Determine the (X, Y) coordinate at the center of the cell enclosing the given text.  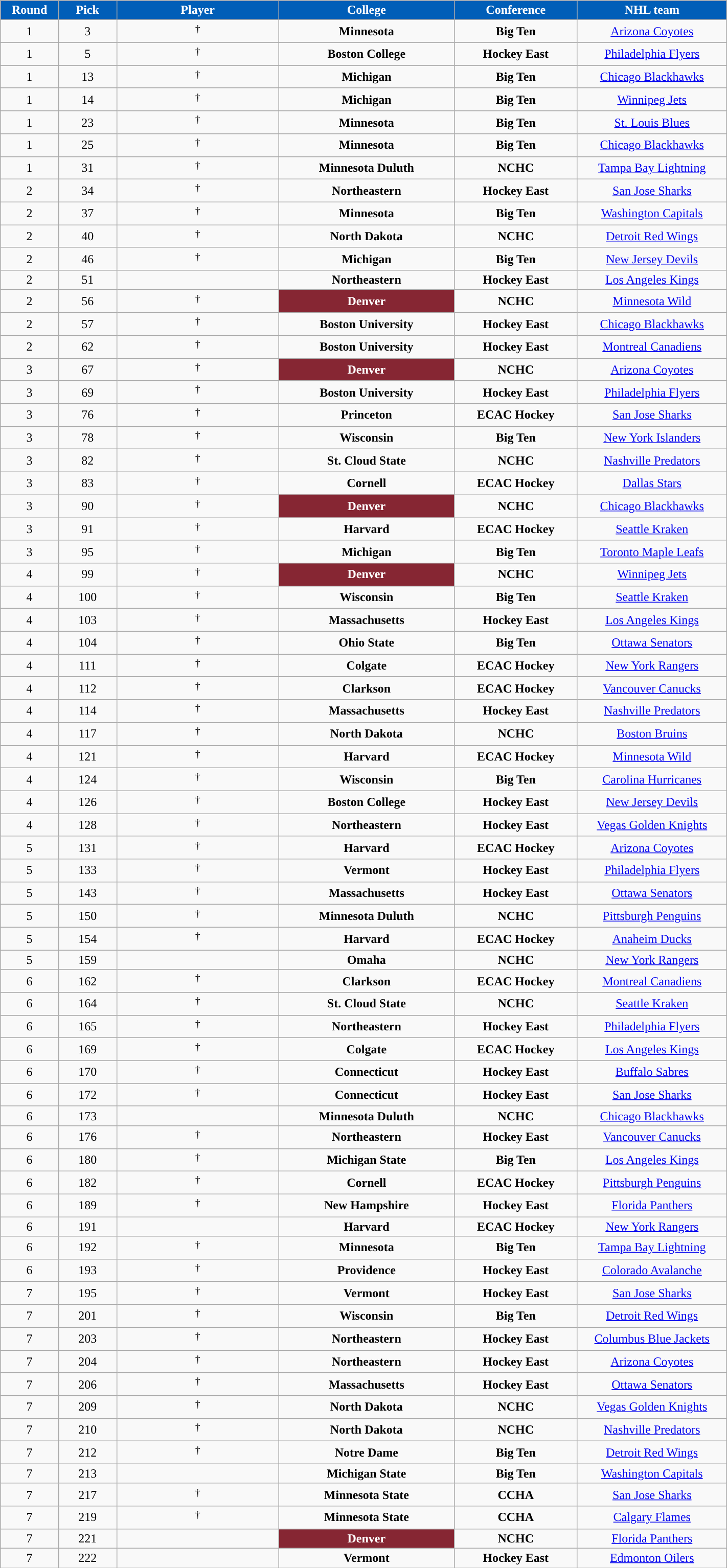
40 (87, 236)
NHL team (652, 10)
193 (87, 1271)
170 (87, 1072)
203 (87, 1339)
46 (87, 259)
62 (87, 347)
76 (87, 415)
217 (87, 1494)
31 (87, 168)
121 (87, 756)
114 (87, 711)
143 (87, 893)
164 (87, 1004)
Princeton (366, 415)
37 (87, 214)
192 (87, 1248)
173 (87, 1116)
Providence (366, 1271)
222 (87, 1558)
182 (87, 1183)
150 (87, 916)
90 (87, 506)
25 (87, 145)
126 (87, 802)
Columbus Blue Jackets (652, 1339)
209 (87, 1408)
Dallas Stars (652, 483)
Boston Bruins (652, 734)
14 (87, 99)
213 (87, 1473)
99 (87, 574)
180 (87, 1160)
St. Louis Blues (652, 123)
154 (87, 939)
159 (87, 960)
176 (87, 1138)
100 (87, 597)
56 (87, 302)
57 (87, 324)
Conference (515, 10)
13 (87, 77)
Buffalo Sabres (652, 1072)
91 (87, 529)
67 (87, 370)
165 (87, 1026)
131 (87, 847)
Edmonton Oilers (652, 1558)
124 (87, 780)
Calgary Flames (652, 1518)
82 (87, 461)
212 (87, 1452)
Player (197, 10)
128 (87, 825)
219 (87, 1518)
34 (87, 191)
162 (87, 981)
169 (87, 1050)
69 (87, 393)
95 (87, 552)
221 (87, 1539)
206 (87, 1384)
191 (87, 1227)
201 (87, 1316)
133 (87, 871)
Anaheim Ducks (652, 939)
New Hampshire (366, 1205)
Ohio State (366, 643)
195 (87, 1293)
189 (87, 1205)
204 (87, 1362)
New York Islanders (652, 437)
83 (87, 483)
Colorado Avalanche (652, 1271)
111 (87, 665)
104 (87, 643)
51 (87, 280)
Notre Dame (366, 1452)
Carolina Hurricanes (652, 780)
172 (87, 1095)
College (366, 10)
210 (87, 1430)
103 (87, 620)
Toronto Maple Leafs (652, 552)
112 (87, 688)
Round (30, 10)
23 (87, 123)
78 (87, 437)
117 (87, 734)
Pick (87, 10)
Omaha (366, 960)
